For the text-containing cell, return its midpoint in (x, y) coordinate format. 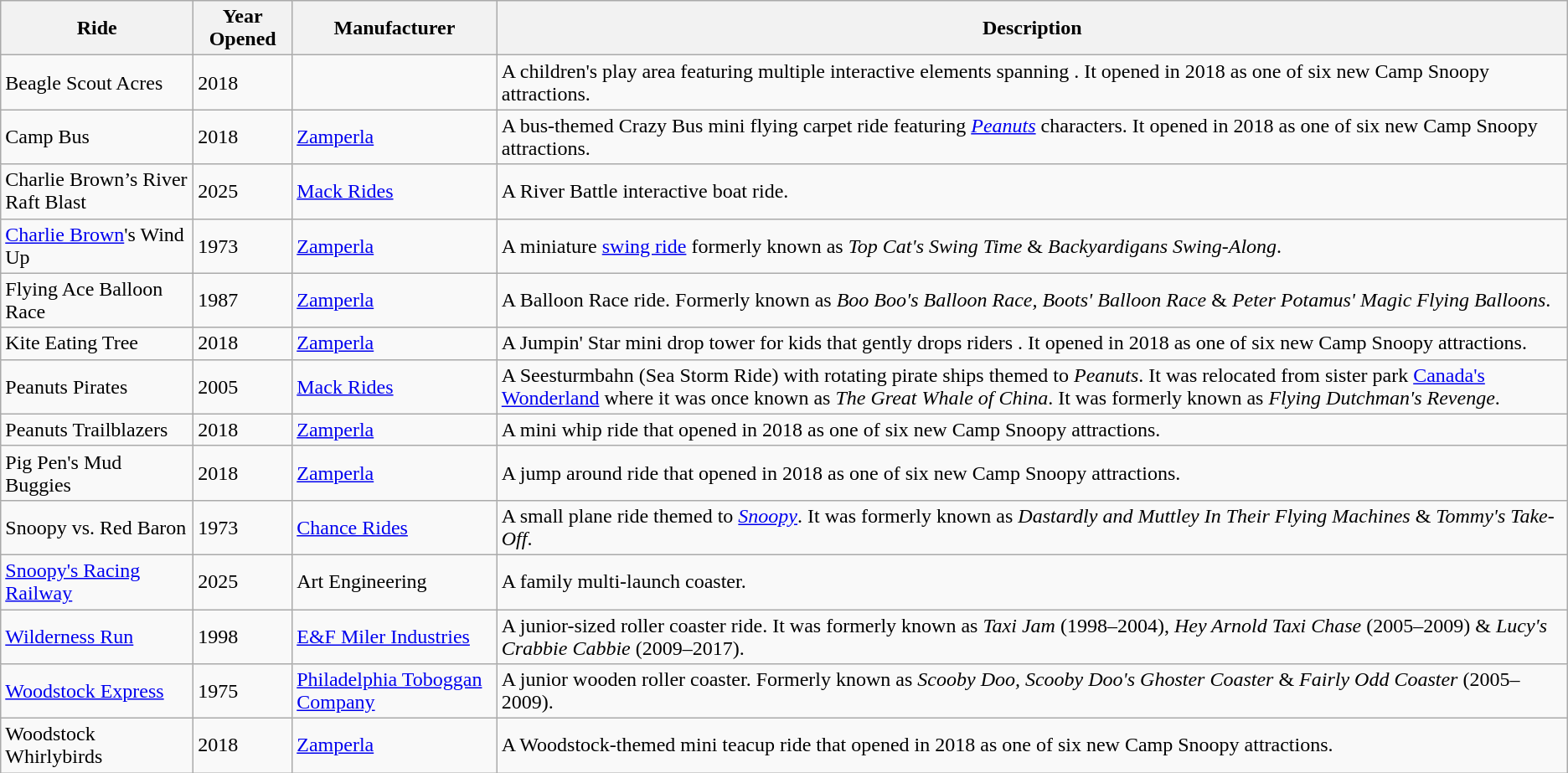
Woodstock Express (97, 692)
Art Engineering (395, 581)
Year Opened (243, 28)
2005 (243, 387)
Woodstock Whirlybirds (97, 745)
Chance Rides (395, 528)
1975 (243, 692)
A jump around ride that opened in 2018 as one of six new Camp Snoopy attractions. (1032, 472)
A children's play area featuring multiple interactive elements spanning . It opened in 2018 as one of six new Camp Snoopy attractions. (1032, 82)
Snoopy vs. Red Baron (97, 528)
Snoopy's Racing Railway (97, 581)
Ride (97, 28)
Flying Ace Balloon Race (97, 300)
A family multi-launch coaster. (1032, 581)
Kite Eating Tree (97, 343)
Peanuts Pirates (97, 387)
A Woodstock-themed mini teacup ride that opened in 2018 as one of six new Camp Snoopy attractions. (1032, 745)
Charlie Brown's Wind Up (97, 246)
A small plane ride themed to Snoopy. It was formerly known as Dastardly and Muttley In Their Flying Machines & Tommy's Take-Off. (1032, 528)
Pig Pen's Mud Buggies (97, 472)
A Balloon Race ride. Formerly known as Boo Boo's Balloon Race, Boots' Balloon Race & Peter Potamus' Magic Flying Balloons. (1032, 300)
A bus-themed Crazy Bus mini flying carpet ride featuring Peanuts characters. It opened in 2018 as one of six new Camp Snoopy attractions. (1032, 137)
Peanuts Trailblazers (97, 430)
1998 (243, 636)
Wilderness Run (97, 636)
A junior wooden roller coaster. Formerly known as Scooby Doo, Scooby Doo's Ghoster Coaster & Fairly Odd Coaster (2005–2009). (1032, 692)
Description (1032, 28)
1987 (243, 300)
A River Battle interactive boat ride. (1032, 191)
A miniature swing ride formerly known as Top Cat's Swing Time & Backyardigans Swing-Along. (1032, 246)
E&F Miler Industries (395, 636)
Manufacturer (395, 28)
Camp Bus (97, 137)
A mini whip ride that opened in 2018 as one of six new Camp Snoopy attractions. (1032, 430)
A Jumpin' Star mini drop tower for kids that gently drops riders . It opened in 2018 as one of six new Camp Snoopy attractions. (1032, 343)
Charlie Brown’s River Raft Blast (97, 191)
Beagle Scout Acres (97, 82)
Philadelphia Toboggan Company (395, 692)
